Output the [X, Y] coordinate of the center of the cell containing the given text.  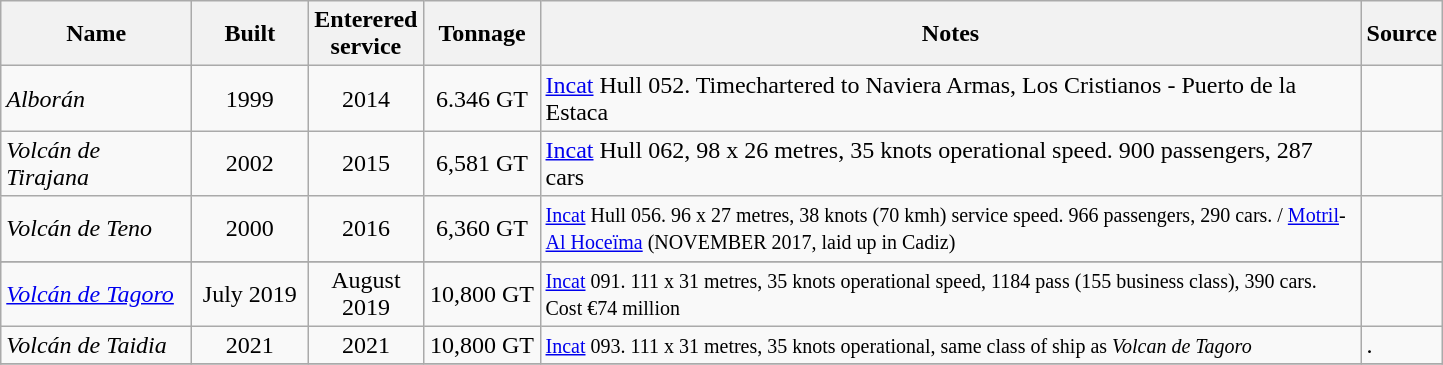
Notes [950, 34]
6.346 GT [482, 98]
Alborán [96, 98]
Volcán de Tirajana [96, 164]
2016 [366, 228]
Source [1402, 34]
Incat Hull 052. Timechartered to Naviera Armas, Los Cristianos - Puerto de la Estaca [950, 98]
Incat 091. 111 x 31 metres, 35 knots operational speed, 1184 pass (155 business class), 390 cars. Cost €74 million [950, 294]
Built [250, 34]
July 2019 [250, 294]
Incat Hull 062, 98 x 26 metres, 35 knots operational speed. 900 passengers, 287 cars [950, 164]
Incat Hull 056. 96 x 27 metres, 38 knots (70 kmh) service speed. 966 passengers, 290 cars. / Motril-Al Hoceïma (NOVEMBER 2017, laid up in Cadiz) [950, 228]
6,360 GT [482, 228]
Volcán de Taidia [96, 345]
Name [96, 34]
2002 [250, 164]
Incat 093. 111 x 31 metres, 35 knots operational, same class of ship as Volcan de Tagoro [950, 345]
2014 [366, 98]
Volcán de Tagoro [96, 294]
6,581 GT [482, 164]
2015 [366, 164]
Tonnage [482, 34]
Enterered service [366, 34]
2000 [250, 228]
August 2019 [366, 294]
. [1402, 345]
Volcán de Teno [96, 228]
1999 [250, 98]
